Scan for the cell matching the given text and deliver its (x, y) coordinate at center. 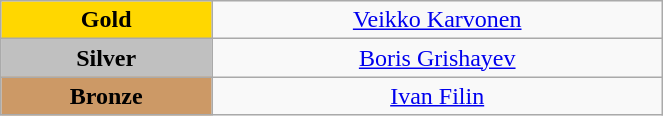
Ivan Filin (438, 96)
Bronze (106, 96)
Gold (106, 20)
Silver (106, 58)
Veikko Karvonen (438, 20)
Boris Grishayev (438, 58)
